Output the [x, y] coordinate of the center of the cell containing the given text.  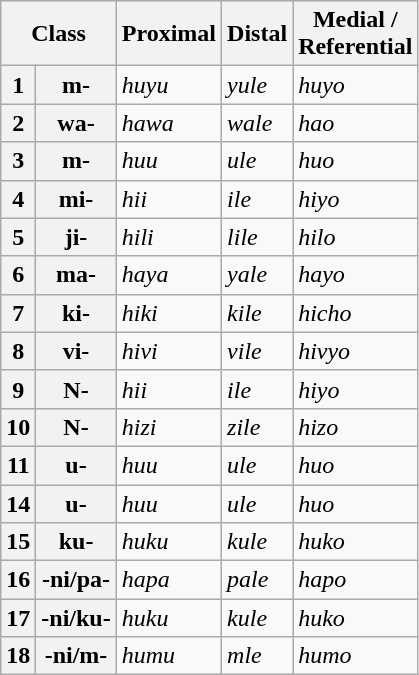
huyo [356, 85]
ji- [76, 237]
18 [18, 656]
hapa [168, 580]
4 [18, 199]
15 [18, 542]
hivyo [356, 351]
1 [18, 85]
mle [258, 656]
kile [258, 313]
hiki [168, 313]
11 [18, 465]
hicho [356, 313]
hapo [356, 580]
5 [18, 237]
vi- [76, 351]
humo [356, 656]
ku- [76, 542]
Medial / Referential [356, 34]
3 [18, 161]
hizo [356, 427]
hili [168, 237]
lile [258, 237]
hizi [168, 427]
hao [356, 123]
Class [59, 34]
huyu [168, 85]
16 [18, 580]
ma- [76, 275]
yale [258, 275]
haya [168, 275]
wale [258, 123]
hilo [356, 237]
ki- [76, 313]
hivi [168, 351]
pale [258, 580]
humu [168, 656]
mi- [76, 199]
-ni/pa- [76, 580]
wa- [76, 123]
vile [258, 351]
Proximal [168, 34]
yule [258, 85]
zile [258, 427]
-ni/m- [76, 656]
hawa [168, 123]
9 [18, 389]
7 [18, 313]
Distal [258, 34]
10 [18, 427]
8 [18, 351]
-ni/ku- [76, 618]
2 [18, 123]
14 [18, 503]
17 [18, 618]
hayo [356, 275]
6 [18, 275]
